Output the [X, Y] coordinate of the center of the cell containing the given text.  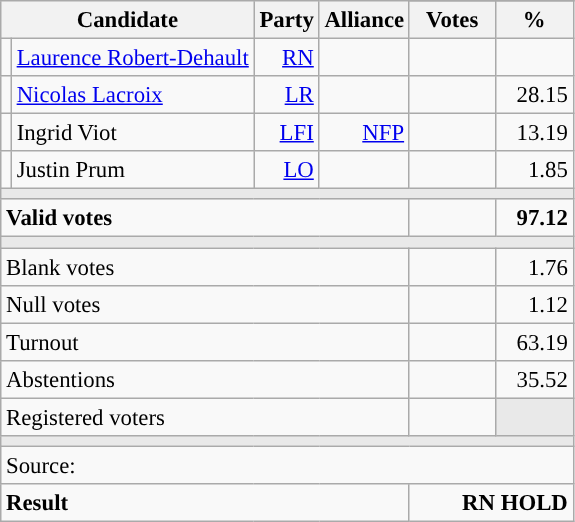
Votes [452, 20]
LR [286, 95]
97.12 [534, 219]
Valid votes [206, 219]
RN [286, 58]
1.76 [534, 267]
Justin Prum [132, 170]
LO [286, 170]
35.52 [534, 379]
Party [286, 20]
63.19 [534, 342]
Blank votes [206, 267]
Registered voters [206, 417]
Source: [287, 465]
28.15 [534, 95]
1.85 [534, 170]
Laurence Robert-Dehault [132, 58]
Null votes [206, 304]
1.12 [534, 304]
Turnout [206, 342]
Ingrid Viot [132, 133]
Candidate [128, 20]
Nicolas Lacroix [132, 95]
Alliance [364, 20]
Abstentions [206, 379]
RN HOLD [491, 503]
13.19 [534, 133]
LFI [286, 133]
Result [206, 503]
% [534, 20]
NFP [364, 133]
